Return (x, y) of the center of cell containing provided text 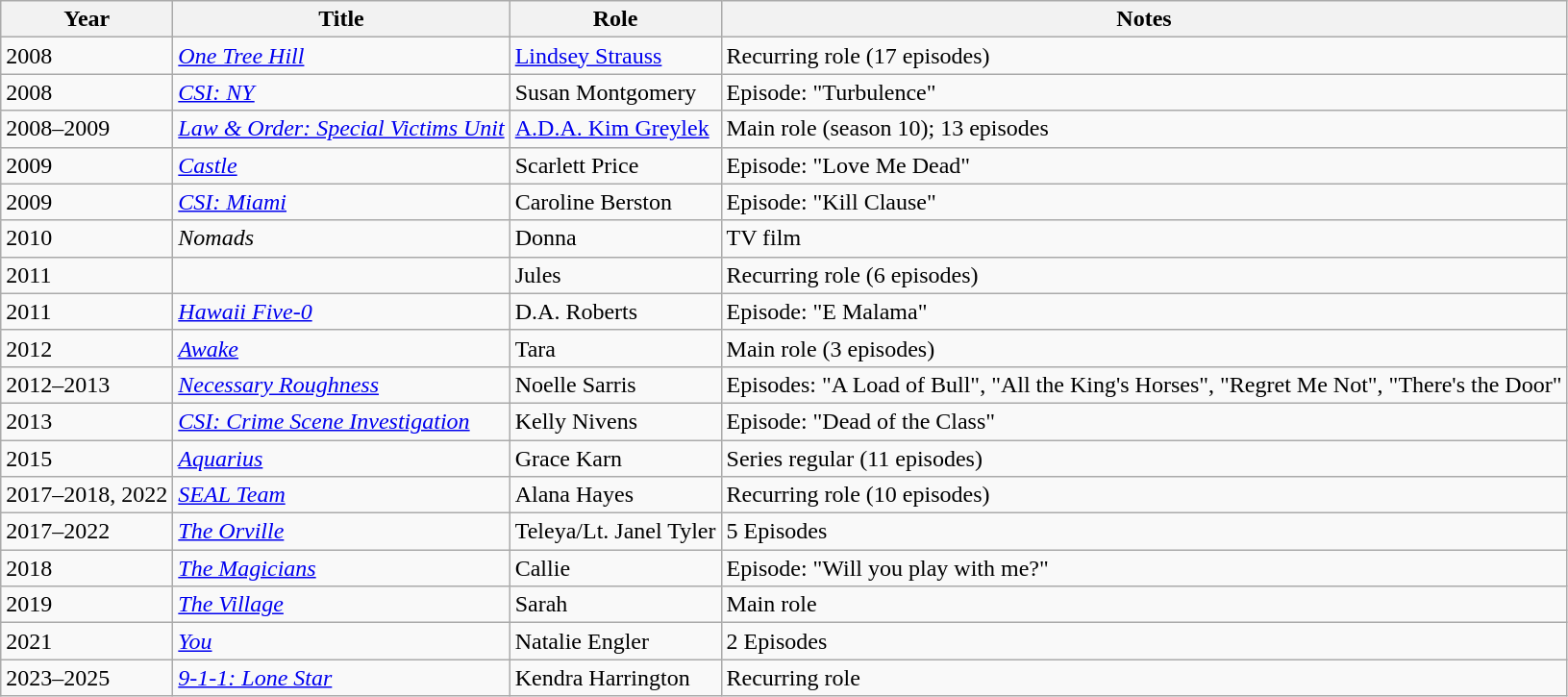
2017–2022 (87, 532)
SEAL Team (341, 495)
2018 (87, 568)
Episode: "Kill Clause" (1144, 202)
Main role (season 10); 13 episodes (1144, 129)
The Village (341, 605)
Series regular (11 episodes) (1144, 459)
Alana Hayes (615, 495)
2019 (87, 605)
Sarah (615, 605)
Notes (1144, 19)
CSI: Miami (341, 202)
Caroline Berston (615, 202)
2 Episodes (1144, 641)
Episode: "Dead of the Class" (1144, 421)
Natalie Engler (615, 641)
Nomads (341, 238)
2017–2018, 2022 (87, 495)
Episode: "Will you play with me?" (1144, 568)
Recurring role (6 episodes) (1144, 275)
Grace Karn (615, 459)
Scarlett Price (615, 165)
Noelle Sarris (615, 385)
2023–2025 (87, 678)
Kelly Nivens (615, 421)
Kendra Harrington (615, 678)
You (341, 641)
D.A. Roberts (615, 311)
The Magicians (341, 568)
Year (87, 19)
Recurring role (10 episodes) (1144, 495)
5 Episodes (1144, 532)
2012 (87, 348)
Necessary Roughness (341, 385)
Episode: "Turbulence" (1144, 92)
Jules (615, 275)
Episode: "E Malama" (1144, 311)
9-1-1: Lone Star (341, 678)
CSI: NY (341, 92)
CSI: Crime Scene Investigation (341, 421)
Recurring role (17 episodes) (1144, 56)
Hawaii Five-0 (341, 311)
Title (341, 19)
Episodes: "A Load of Bull", "All the King's Horses", "Regret Me Not", "There's the Door" (1144, 385)
Role (615, 19)
Aquarius (341, 459)
Awake (341, 348)
One Tree Hill (341, 56)
Susan Montgomery (615, 92)
Main role (3 episodes) (1144, 348)
2012–2013 (87, 385)
2021 (87, 641)
Episode: "Love Me Dead" (1144, 165)
TV film (1144, 238)
Main role (1144, 605)
2010 (87, 238)
Castle (341, 165)
Teleya/Lt. Janel Tyler (615, 532)
A.D.A. Kim Greylek (615, 129)
Callie (615, 568)
2015 (87, 459)
Tara (615, 348)
2013 (87, 421)
Lindsey Strauss (615, 56)
The Orville (341, 532)
Recurring role (1144, 678)
2008–2009 (87, 129)
Law & Order: Special Victims Unit (341, 129)
Donna (615, 238)
